Pinpoint the cell where the given text exists, returning its (x, y) midpoint coordinate. 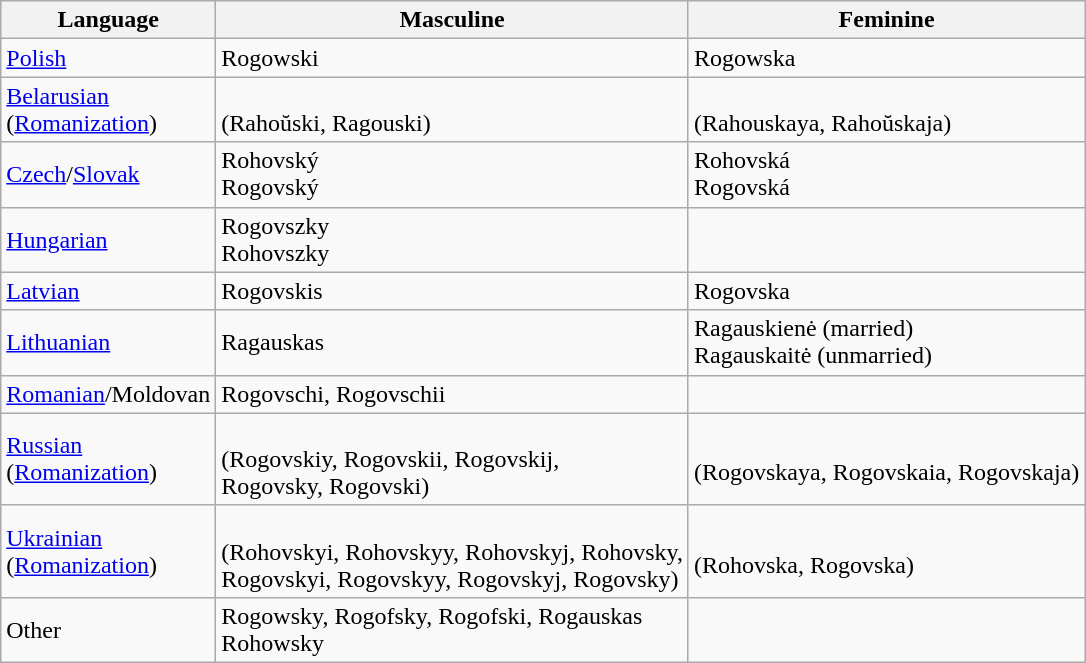
Romanian/Moldovan (108, 394)
Latvian (108, 291)
Other (108, 630)
(Rohovskyi, Rohovskyy, Rohovskyj, Rohovsky, Rogovskyi, Rogovskyy, Rogovskyj, Rogovsky) (452, 551)
(Rogovskaya, Rogovskaia, Rogovskaja) (886, 459)
Lithuanian (108, 342)
Language (108, 20)
Rohovský Rogovský (452, 174)
Rogovschi, Rogovschii (452, 394)
Rohovská Rogovská (886, 174)
(Rahouskaya, Rahoŭskaja) (886, 110)
Rogowska (886, 58)
Czech/Slovak (108, 174)
Polish (108, 58)
(Rohovska, Rogovska) (886, 551)
Rogovska (886, 291)
(Rahoŭski, Ragouski) (452, 110)
Hungarian (108, 240)
Rogovskis (452, 291)
Rogowsky, Rogofsky, Rogofski, Rogauskas Rohowsky (452, 630)
Rogovszky Rohovszky (452, 240)
(Rogovskiy, Rogovskii, Rogovskij, Rogovsky, Rogovski) (452, 459)
Belarusian (Romanization) (108, 110)
Rogowski (452, 58)
Feminine (886, 20)
Russian (Romanization) (108, 459)
Masculine (452, 20)
Ragauskienė (married) Ragauskaitė (unmarried) (886, 342)
Ukrainian (Romanization) (108, 551)
Ragauskas (452, 342)
